From the cell containing the given text, extract its center point as (X, Y) coordinate. 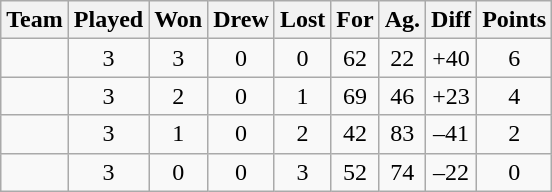
+23 (452, 96)
42 (355, 134)
Drew (242, 20)
–22 (452, 172)
Played (108, 20)
22 (402, 58)
Points (514, 20)
52 (355, 172)
Ag. (402, 20)
62 (355, 58)
Won (178, 20)
4 (514, 96)
Diff (452, 20)
6 (514, 58)
46 (402, 96)
74 (402, 172)
Lost (302, 20)
83 (402, 134)
–41 (452, 134)
+40 (452, 58)
For (355, 20)
Team (35, 20)
69 (355, 96)
